Detect which cell encompasses the target text, then output its [X, Y] center coordinate. 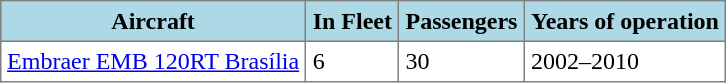
Aircraft [153, 21]
In Fleet [352, 21]
Years of operation [624, 21]
Embraer EMB 120RT Brasília [153, 61]
6 [352, 61]
30 [462, 61]
Passengers [462, 21]
2002–2010 [624, 61]
